Extract the (x, y) coordinate from the center of the cell holding the provided text.  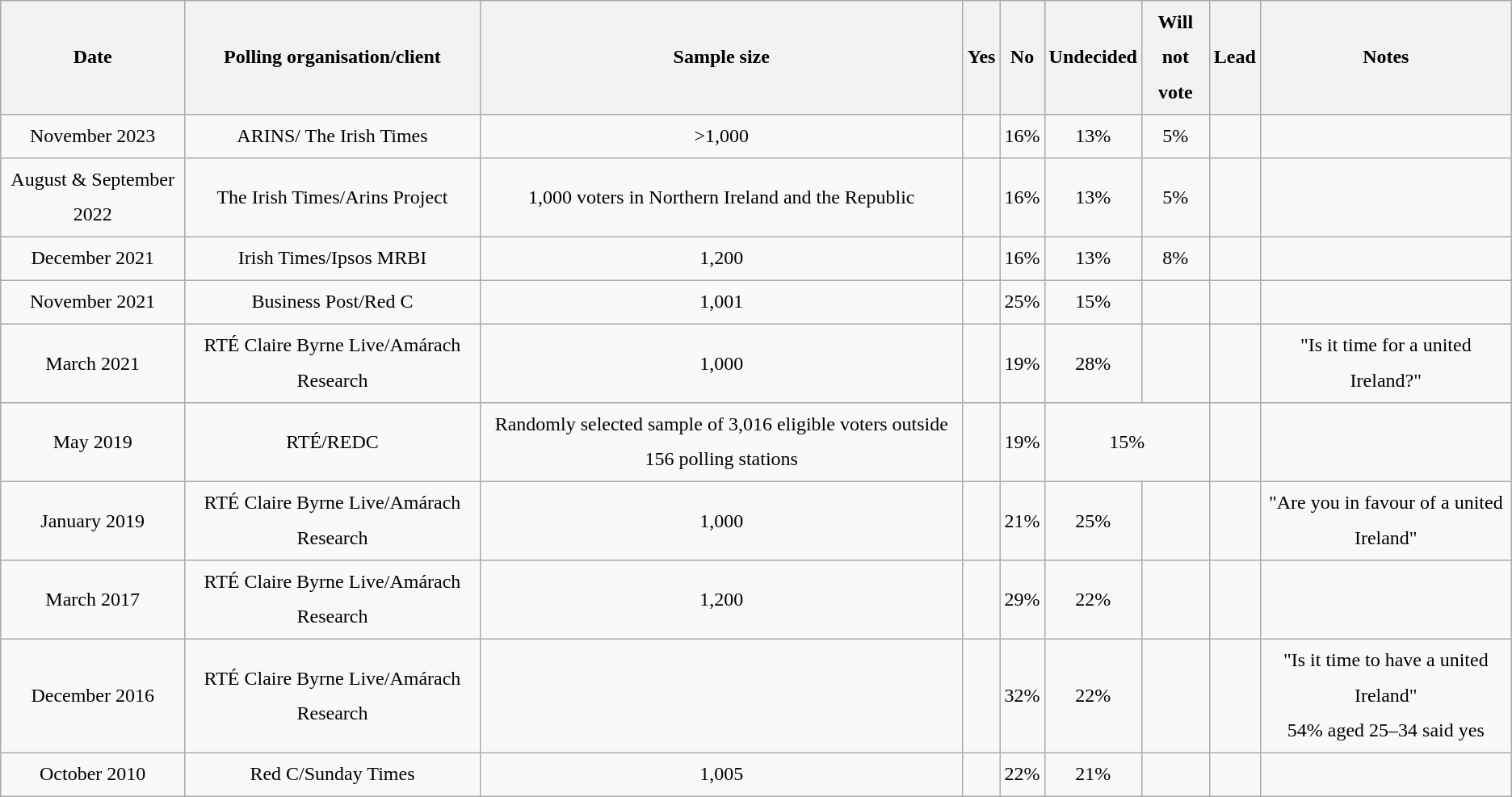
December 2021 (93, 258)
August & September 2022 (93, 197)
Notes (1386, 58)
29% (1023, 599)
March 2021 (93, 363)
8% (1175, 258)
"Are you in favour of a united Ireland" (1386, 522)
January 2019 (93, 522)
"Is it time for a united Ireland?" (1386, 363)
The Irish Times/Arins Project (333, 197)
28% (1093, 363)
November 2021 (93, 302)
Date (93, 58)
Undecided (1093, 58)
December 2016 (93, 696)
Lead (1234, 58)
May 2019 (93, 443)
32% (1023, 696)
"Is it time to have a united Ireland"54% aged 25–34 said yes (1386, 696)
1,000 voters in Northern Ireland and the Republic (721, 197)
>1,000 (721, 136)
Red C/Sunday Times (333, 774)
Will not vote (1175, 58)
Sample size (721, 58)
Business Post/Red C (333, 302)
Randomly selected sample of 3,016 eligible voters outside 156 polling stations (721, 443)
November 2023 (93, 136)
March 2017 (93, 599)
1,001 (721, 302)
1,005 (721, 774)
Irish Times/Ipsos MRBI (333, 258)
Yes (981, 58)
Polling organisation/client (333, 58)
ARINS/ The Irish Times (333, 136)
No (1023, 58)
RTÉ/REDC (333, 443)
October 2010 (93, 774)
